Return the [X, Y] coordinate for the center point of the cell that contains the specified text.  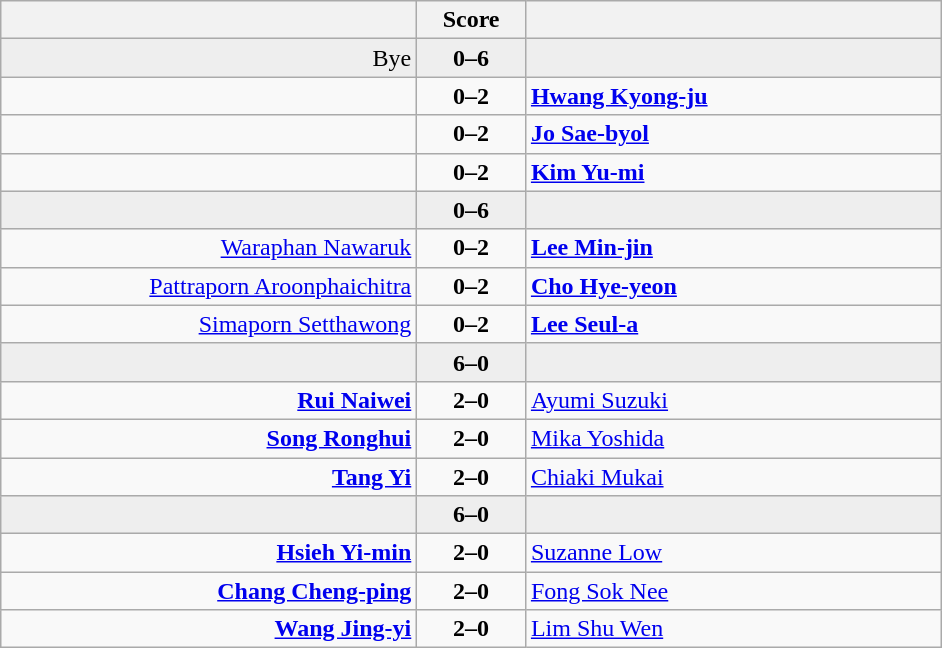
Ayumi Suzuki [733, 400]
Waraphan Nawaruk [209, 248]
Simaporn Setthawong [209, 324]
Lim Shu Wen [733, 629]
Song Ronghui [209, 438]
Rui Naiwei [209, 400]
Mika Yoshida [733, 438]
Kim Yu-mi [733, 172]
Hsieh Yi-min [209, 553]
Wang Jing-yi [209, 629]
Fong Sok Nee [733, 591]
Lee Seul-a [733, 324]
Hwang Kyong-ju [733, 96]
Tang Yi [209, 477]
Pattraporn Aroonphaichitra [209, 286]
Jo Sae-byol [733, 134]
Chang Cheng-ping [209, 591]
Suzanne Low [733, 553]
Bye [209, 58]
Lee Min-jin [733, 248]
Cho Hye-yeon [733, 286]
Score [472, 20]
Chiaki Mukai [733, 477]
